Determine the [x, y] coordinate at the center of the cell enclosing the given text.  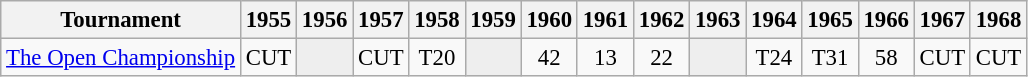
T20 [437, 58]
22 [661, 58]
Tournament [121, 20]
1967 [942, 20]
T24 [774, 58]
1956 [325, 20]
1968 [998, 20]
1965 [830, 20]
1958 [437, 20]
1962 [661, 20]
1957 [381, 20]
42 [549, 58]
The Open Championship [121, 58]
1964 [774, 20]
1959 [493, 20]
1955 [268, 20]
1961 [605, 20]
1960 [549, 20]
13 [605, 58]
T31 [830, 58]
1966 [886, 20]
58 [886, 58]
1963 [718, 20]
